Return (x, y) of the center of cell containing provided text 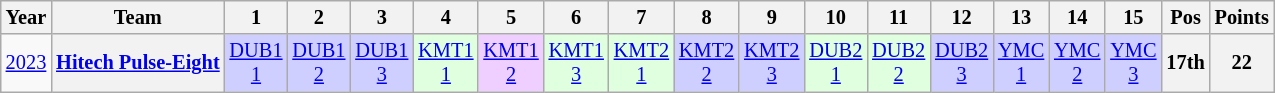
DUB23 (962, 63)
17th (1185, 63)
5 (510, 17)
DUB12 (318, 63)
15 (1133, 17)
DUB11 (256, 63)
KMT11 (446, 63)
Team (138, 17)
KMT12 (510, 63)
2023 (26, 63)
6 (576, 17)
KMT21 (642, 63)
22 (1242, 63)
9 (772, 17)
2 (318, 17)
YMC2 (1077, 63)
YMC3 (1133, 63)
KMT22 (706, 63)
Points (1242, 17)
11 (898, 17)
Pos (1185, 17)
14 (1077, 17)
Hitech Pulse-Eight (138, 63)
7 (642, 17)
KMT23 (772, 63)
10 (836, 17)
DUB13 (382, 63)
4 (446, 17)
DUB22 (898, 63)
13 (1021, 17)
YMC1 (1021, 63)
12 (962, 17)
KMT13 (576, 63)
3 (382, 17)
1 (256, 17)
Year (26, 17)
8 (706, 17)
DUB21 (836, 63)
